Find where the given text appears and provide that cell's center as (x, y) coordinate. 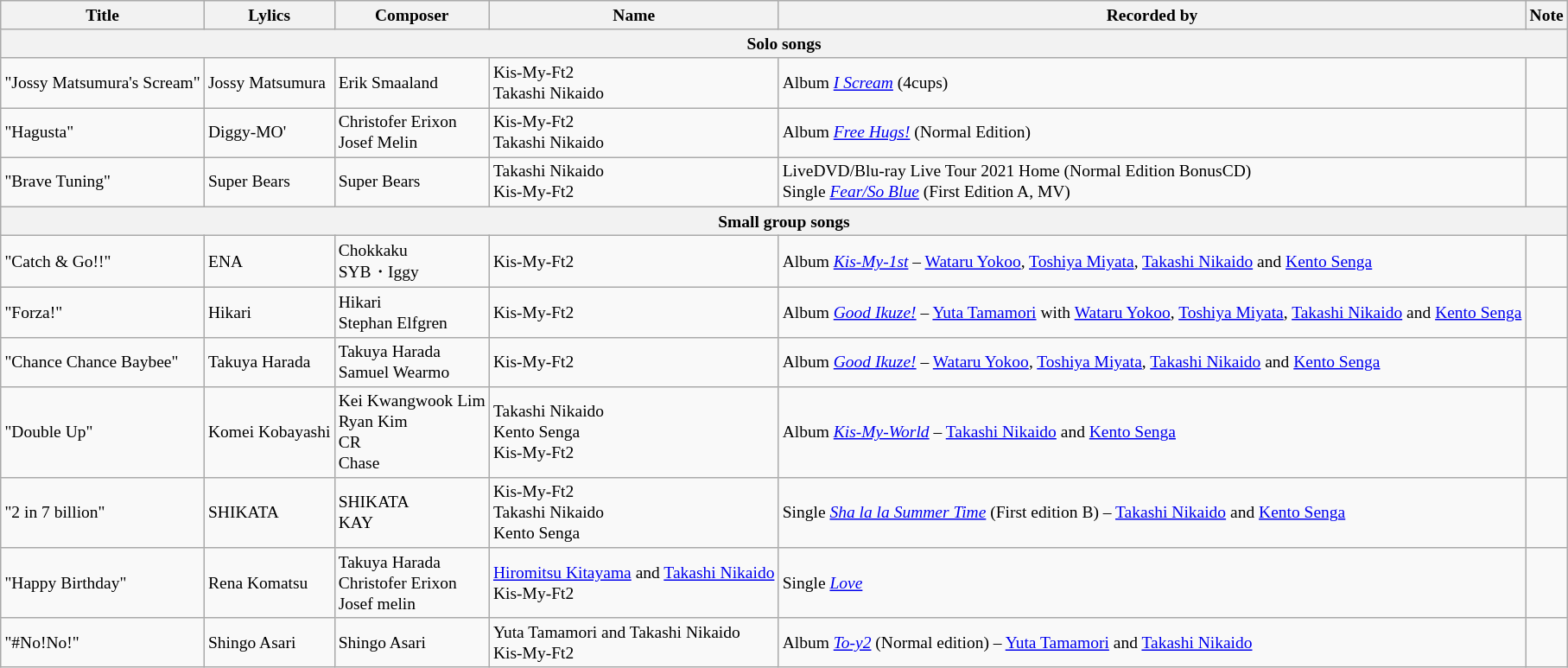
Diggy-MO' (270, 133)
HikariStephan Elfgren (411, 313)
Takuya HaradaChristofer ErixonJosef melin (411, 582)
Komei Kobayashi (270, 432)
"Jossy Matsumura's Scream" (103, 83)
Album Kis-My-World – Takashi Nikaido and Kento Senga (1152, 432)
Takashi NikaidoKento SengaKis-My-Ft2 (634, 432)
Album Kis-My-1st – Wataru Yokoo, Toshiya Miyata, Takashi Nikaido and Kento Senga (1152, 261)
Kis-My-Ft2Takashi NikaidoKento Senga (634, 513)
Erik Smaaland (411, 83)
Small group songs (784, 221)
ENA (270, 261)
"#No!No!" (103, 643)
Album To-y2 (Normal edition) – Yuta Tamamori and Takashi Nikaido (1152, 643)
"Happy Birthday" (103, 582)
Hikari (270, 313)
ChokkakuSYB・Iggy (411, 261)
"2 in 7 billion" (103, 513)
Lylics (270, 16)
Name (634, 16)
"Brave Tuning" (103, 181)
Composer (411, 16)
"Hagusta" (103, 133)
SHIKATA (270, 513)
Hiromitsu Kitayama and Takashi NikaidoKis-My-Ft2 (634, 582)
"Double Up" (103, 432)
Takuya Harada (270, 361)
Album Good Ikuze! – Wataru Yokoo, Toshiya Miyata, Takashi Nikaido and Kento Senga (1152, 361)
Takashi NikaidoKis-My-Ft2 (634, 181)
Kei Kwangwook LimRyan KimCRChase (411, 432)
SHIKATAKAY (411, 513)
Recorded by (1152, 16)
"Chance Chance Baybee" (103, 361)
Note (1546, 16)
Album Good Ikuze! – Yuta Tamamori with Wataru Yokoo, Toshiya Miyata, Takashi Nikaido and Kento Senga (1152, 313)
Yuta Tamamori and Takashi NikaidoKis-My-Ft2 (634, 643)
Rena Komatsu (270, 582)
LiveDVD/Blu-ray Live Tour 2021 Home (Normal Edition BonusCD)Single Fear/So Blue (First Edition A, MV) (1152, 181)
"Forza!" (103, 313)
Takuya HaradaSamuel Wearmo (411, 361)
"Catch & Go!!" (103, 261)
Single Love (1152, 582)
Album Free Hugs! (Normal Edition) (1152, 133)
Jossy Matsumura (270, 83)
Single Sha la la Summer Time (First edition B) – Takashi Nikaido and Kento Senga (1152, 513)
Christofer ErixonJosef Melin (411, 133)
Solo songs (784, 43)
Title (103, 16)
Album I Scream (4cups) (1152, 83)
